Return the [x, y] coordinate for the center point of the cell that contains the specified text.  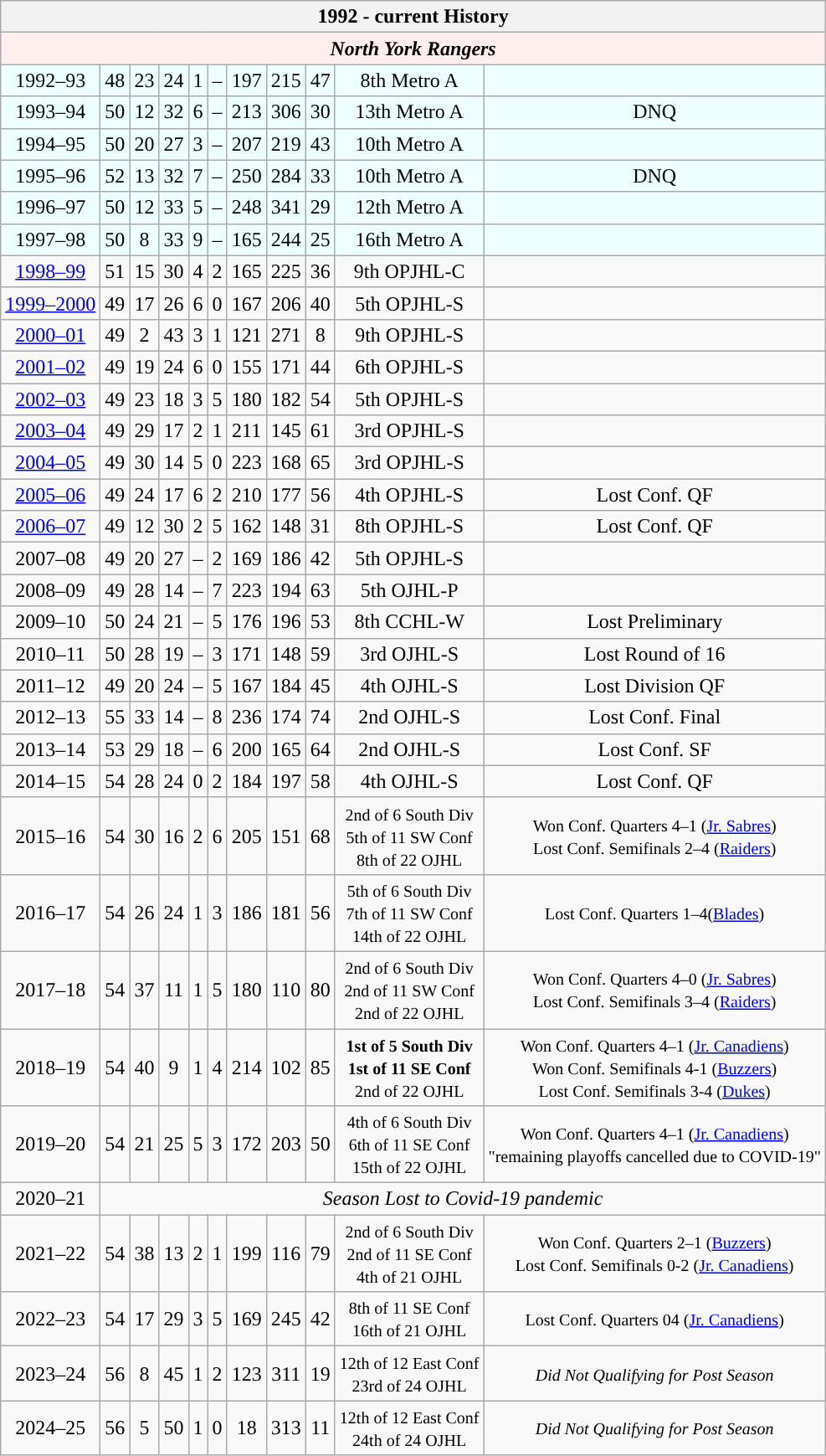
2024–25 [50, 1428]
2018–19 [50, 1067]
47 [320, 80]
271 [286, 335]
Season Lost to Covid-19 pandemic [464, 1199]
8th OPJHL-S [409, 527]
182 [286, 399]
123 [246, 1373]
15 [144, 271]
205 [246, 836]
177 [286, 495]
214 [246, 1067]
219 [286, 144]
2022–23 [50, 1320]
51 [115, 271]
Lost Conf. Quarters 04 (Jr. Canadiens) [654, 1320]
2019–20 [50, 1145]
306 [286, 112]
1995–96 [50, 176]
2nd of 6 South Div5th of 11 SW Conf8th of 22 OJHL [409, 836]
8th Metro A [409, 80]
5th of 6 South Div7th of 11 SW Conf14th of 22 OJHL [409, 913]
Lost Division QF [654, 686]
Won Conf. Quarters 4–1 (Jr. Canadiens)Won Conf. Semifinals 4-1 (Buzzers)Lost Conf. Semifinals 3-4 (Dukes) [654, 1067]
211 [246, 431]
2017–18 [50, 990]
Lost Conf. Quarters 1–4(Blades) [654, 913]
80 [320, 990]
Won Conf. Quarters 2–1 (Buzzers)Lost Conf. Semifinals 0-2 (Jr. Canadiens) [654, 1253]
12th Metro A [409, 208]
North York Rangers [413, 49]
1st of 5 South Div1st of 11 SE Conf2nd of 22 OJHL [409, 1067]
16th Metro A [409, 239]
Lost Conf. SF [654, 749]
38 [144, 1253]
196 [286, 622]
Lost Conf. Final [654, 718]
37 [144, 990]
12th of 12 East Conf24th of 24 OJHL [409, 1428]
2013–14 [50, 749]
1993–94 [50, 112]
1997–98 [50, 239]
59 [320, 654]
1996–97 [50, 208]
162 [246, 527]
155 [246, 367]
244 [286, 239]
2014–15 [50, 781]
1994–95 [50, 144]
2001–02 [50, 367]
102 [286, 1067]
2020–21 [50, 1199]
250 [246, 176]
210 [246, 495]
12th of 12 East Conf23rd of 24 OJHL [409, 1373]
2015–16 [50, 836]
52 [115, 176]
61 [320, 431]
8th CCHL-W [409, 622]
2nd of 6 South Div2nd of 11 SE Conf4th of 21 OJHL [409, 1253]
245 [286, 1320]
31 [320, 527]
2008–09 [50, 590]
36 [320, 271]
16 [174, 836]
151 [286, 836]
2010–11 [50, 654]
74 [320, 718]
199 [246, 1253]
4th of 6 South Div6th of 11 SE Conf15th of 22 OJHL [409, 1145]
2nd of 6 South Div2nd of 11 SW Conf2nd of 22 OJHL [409, 990]
Lost Round of 16 [654, 654]
44 [320, 367]
225 [286, 271]
181 [286, 913]
2004–05 [50, 463]
8th of 11 SE Conf16th of 21 OJHL [409, 1320]
1999–2000 [50, 303]
200 [246, 749]
Lost Preliminary [654, 622]
2009–10 [50, 622]
68 [320, 836]
4th OPJHL-S [409, 495]
6th OPJHL-S [409, 367]
207 [246, 144]
206 [286, 303]
176 [246, 622]
174 [286, 718]
1992–93 [50, 80]
Won Conf. Quarters 4–0 (Jr. Sabres)Lost Conf. Semifinals 3–4 (Raiders) [654, 990]
168 [286, 463]
121 [246, 335]
2000–01 [50, 335]
2016–17 [50, 913]
194 [286, 590]
9th OPJHL-S [409, 335]
2021–22 [50, 1253]
2011–12 [50, 686]
236 [246, 718]
2006–07 [50, 527]
215 [286, 80]
58 [320, 781]
341 [286, 208]
2005–06 [50, 495]
63 [320, 590]
Won Conf. Quarters 4–1 (Jr. Canadiens)"remaining playoffs cancelled due to COVID-19" [654, 1145]
5th OJHL-P [409, 590]
110 [286, 990]
1998–99 [50, 271]
311 [286, 1373]
284 [286, 176]
2012–13 [50, 718]
9th OPJHL-C [409, 271]
172 [246, 1145]
2003–04 [50, 431]
2007–08 [50, 558]
Won Conf. Quarters 4–1 (Jr. Sabres)Lost Conf. Semifinals 2–4 (Raiders) [654, 836]
64 [320, 749]
203 [286, 1145]
213 [246, 112]
313 [286, 1428]
55 [115, 718]
145 [286, 431]
248 [246, 208]
79 [320, 1253]
65 [320, 463]
48 [115, 80]
116 [286, 1253]
3rd OJHL-S [409, 654]
2002–03 [50, 399]
13th Metro A [409, 112]
85 [320, 1067]
2023–24 [50, 1373]
1992 - current History [413, 17]
